Provide the (X, Y) coordinate of the cell's center where the given text is located.  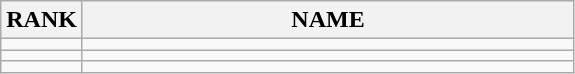
RANK (42, 20)
NAME (328, 20)
